Return the [x, y] coordinate for the center point of the cell that contains the specified text.  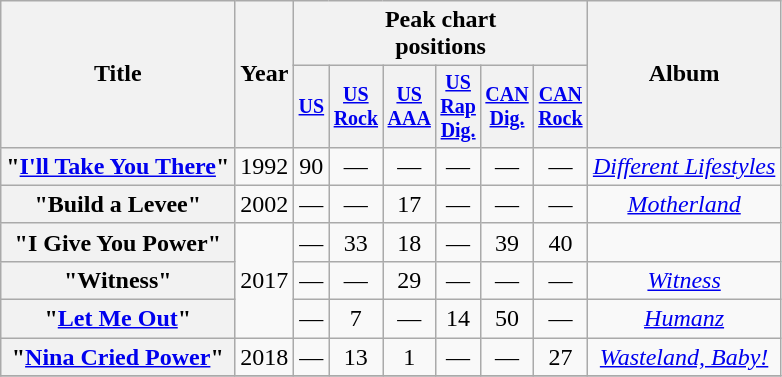
14 [458, 319]
USRock [356, 106]
1 [410, 357]
40 [560, 242]
US [312, 106]
Humanz [684, 319]
"I'll Take You There" [118, 166]
Peak chartpositions [441, 34]
"Witness" [118, 280]
39 [508, 242]
2018 [264, 357]
Album [684, 74]
50 [508, 319]
2002 [264, 204]
"I Give You Power" [118, 242]
"Let Me Out" [118, 319]
Witness [684, 280]
Motherland [684, 204]
7 [356, 319]
27 [560, 357]
CANDig. [508, 106]
2017 [264, 280]
USAAA [410, 106]
18 [410, 242]
90 [312, 166]
17 [410, 204]
Wasteland, Baby! [684, 357]
1992 [264, 166]
Title [118, 74]
"Build a Levee" [118, 204]
Different Lifestyles [684, 166]
CANRock [560, 106]
13 [356, 357]
"Nina Cried Power" [118, 357]
Year [264, 74]
USRapDig. [458, 106]
29 [410, 280]
33 [356, 242]
